Find where the given text appears and provide that cell's center as [X, Y] coordinate. 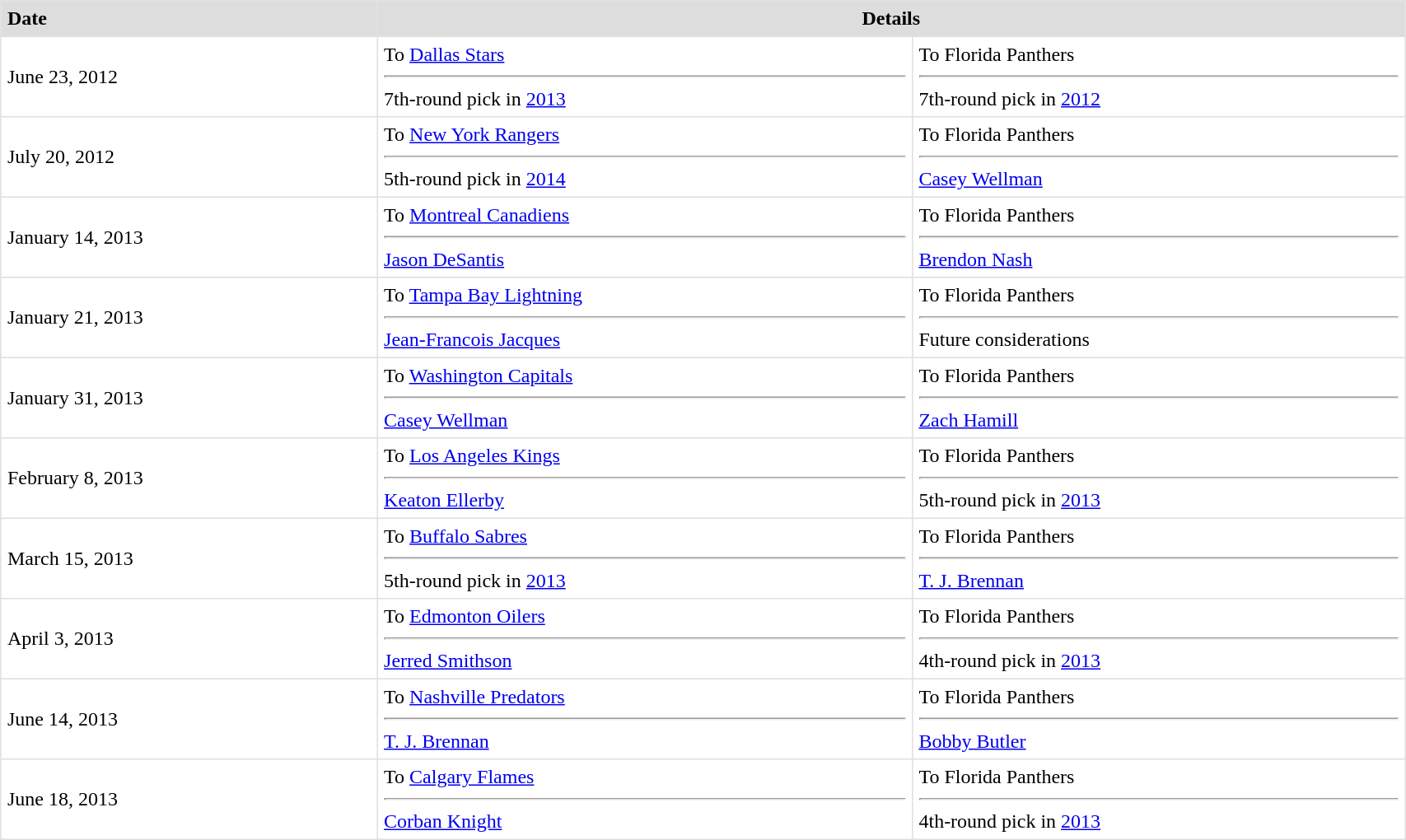
To Florida Panthers Zach Hamill [1158, 398]
February 8, 2013 [189, 478]
To Buffalo Sabres 5th-round pick in 2013 [644, 558]
To Florida Panthers Brendon Nash [1158, 237]
January 14, 2013 [189, 237]
Date [189, 19]
January 31, 2013 [189, 398]
To Florida Panthers T. J. Brennan [1158, 558]
To Florida Panthers Casey Wellman [1158, 157]
June 18, 2013 [189, 800]
To Calgary Flames Corban Knight [644, 800]
To Dallas Stars 7th-round pick in 2013 [644, 77]
To Florida Panthers 5th-round pick in 2013 [1158, 478]
To Montreal Canadiens Jason DeSantis [644, 237]
June 14, 2013 [189, 719]
July 20, 2012 [189, 157]
To Tampa Bay Lightning Jean-Francois Jacques [644, 318]
To New York Rangers 5th-round pick in 2014 [644, 157]
June 23, 2012 [189, 77]
To Florida Panthers Bobby Butler [1158, 719]
To Nashville Predators T. J. Brennan [644, 719]
To Edmonton Oilers Jerred Smithson [644, 639]
To Washington Capitals Casey Wellman [644, 398]
To Los Angeles Kings Keaton Ellerby [644, 478]
April 3, 2013 [189, 639]
To Florida Panthers 7th-round pick in 2012 [1158, 77]
Details [891, 19]
To Florida Panthers Future considerations [1158, 318]
March 15, 2013 [189, 558]
January 21, 2013 [189, 318]
